For the text-containing cell, return its midpoint in [X, Y] coordinate format. 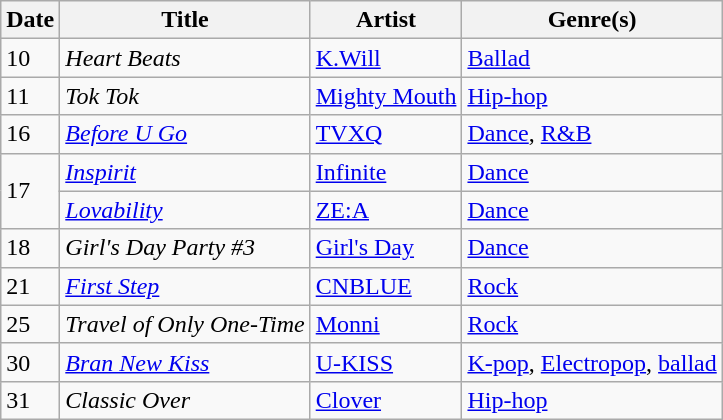
Girl's Day Party #3 [185, 248]
25 [30, 324]
ZE:A [386, 210]
30 [30, 362]
Girl's Day [386, 248]
18 [30, 248]
Bran New Kiss [185, 362]
Mighty Mouth [386, 96]
Artist [386, 20]
Dance, R&B [592, 134]
10 [30, 58]
16 [30, 134]
17 [30, 191]
Date [30, 20]
Inspirit [185, 172]
Tok Tok [185, 96]
K.Will [386, 58]
K-pop, Electropop, ballad [592, 362]
U-KISS [386, 362]
Title [185, 20]
Infinite [386, 172]
Travel of Only One-Time [185, 324]
Heart Beats [185, 58]
Genre(s) [592, 20]
21 [30, 286]
11 [30, 96]
CNBLUE [386, 286]
Lovability [185, 210]
First Step [185, 286]
Monni [386, 324]
Clover [386, 400]
Before U Go [185, 134]
Ballad [592, 58]
Classic Over [185, 400]
31 [30, 400]
TVXQ [386, 134]
